For the text-containing cell, return its midpoint in (X, Y) coordinate format. 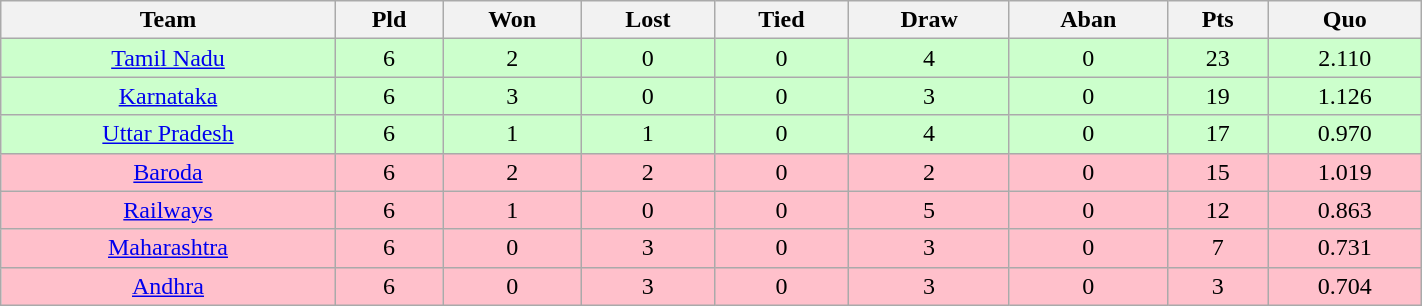
0.731 (1344, 248)
17 (1218, 134)
12 (1218, 210)
Tamil Nadu (168, 58)
Pld (388, 20)
Railways (168, 210)
15 (1218, 172)
2.110 (1344, 58)
19 (1218, 96)
Karnataka (168, 96)
1.126 (1344, 96)
Lost (648, 20)
Pts (1218, 20)
Draw (930, 20)
Tied (782, 20)
Baroda (168, 172)
1.019 (1344, 172)
7 (1218, 248)
Maharashtra (168, 248)
Quo (1344, 20)
5 (930, 210)
Uttar Pradesh (168, 134)
Team (168, 20)
0.863 (1344, 210)
Won (512, 20)
23 (1218, 58)
Aban (1088, 20)
0.704 (1344, 286)
Andhra (168, 286)
0.970 (1344, 134)
